Output the [X, Y] coordinate of the center of the cell containing the given text.  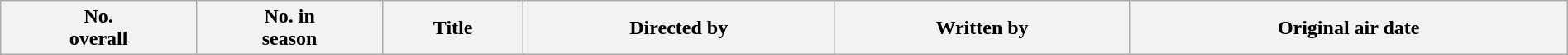
Written by [982, 28]
Original air date [1348, 28]
No. inseason [289, 28]
Directed by [678, 28]
No.overall [99, 28]
Title [453, 28]
